Output the [x, y] coordinate of the center of the cell containing the given text.  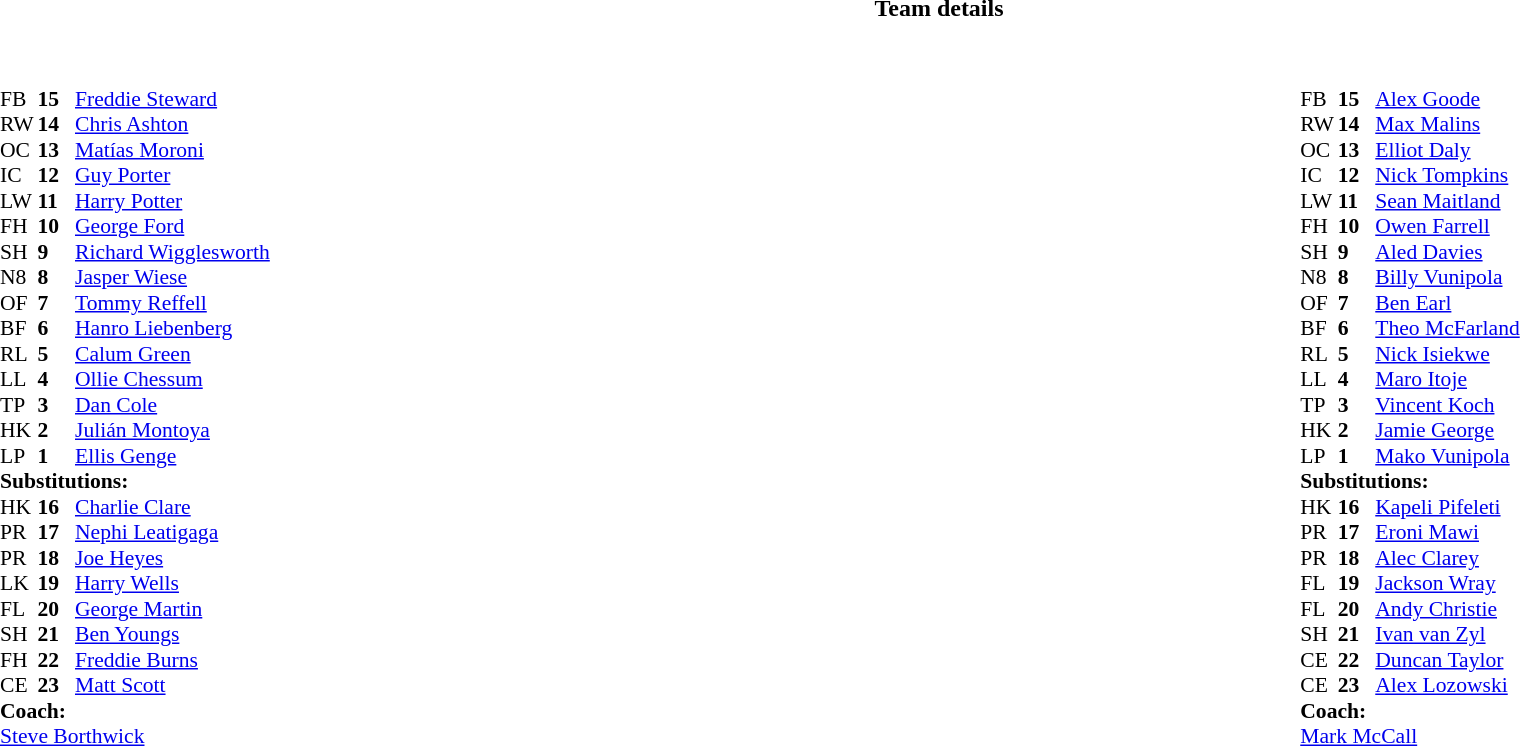
Theo McFarland [1447, 329]
Max Malins [1447, 125]
Harry Wells [172, 583]
Matías Moroni [172, 150]
Eroni Mawi [1447, 533]
Matt Scott [172, 685]
Billy Vunipola [1447, 277]
Hanro Liebenberg [172, 329]
Alec Clarey [1447, 558]
Andy Christie [1447, 609]
Dan Cole [172, 405]
Sean Maitland [1447, 201]
Nephi Leatigaga [172, 533]
Owen Farrell [1447, 227]
Kapeli Pifeleti [1447, 507]
Aled Davies [1447, 252]
Ellis Genge [172, 456]
Freddie Burns [172, 660]
Nick Tompkins [1447, 175]
George Ford [172, 227]
Nick Isiekwe [1447, 354]
Calum Green [172, 354]
Jamie George [1447, 431]
Guy Porter [172, 175]
Joe Heyes [172, 558]
Julián Montoya [172, 431]
George Martin [172, 609]
Richard Wigglesworth [172, 252]
Duncan Taylor [1447, 660]
Charlie Clare [172, 507]
Ollie Chessum [172, 379]
LK [19, 583]
Mako Vunipola [1447, 456]
Alex Goode [1447, 99]
Alex Lozowski [1447, 685]
Jasper Wiese [172, 277]
Ben Earl [1447, 303]
Chris Ashton [172, 125]
Jackson Wray [1447, 583]
Harry Potter [172, 201]
Ben Youngs [172, 635]
Ivan van Zyl [1447, 635]
Elliot Daly [1447, 150]
Vincent Koch [1447, 405]
Tommy Reffell [172, 303]
Freddie Steward [172, 99]
Maro Itoje [1447, 379]
